Determine the (X, Y) coordinate at the center of the cell enclosing the given text.  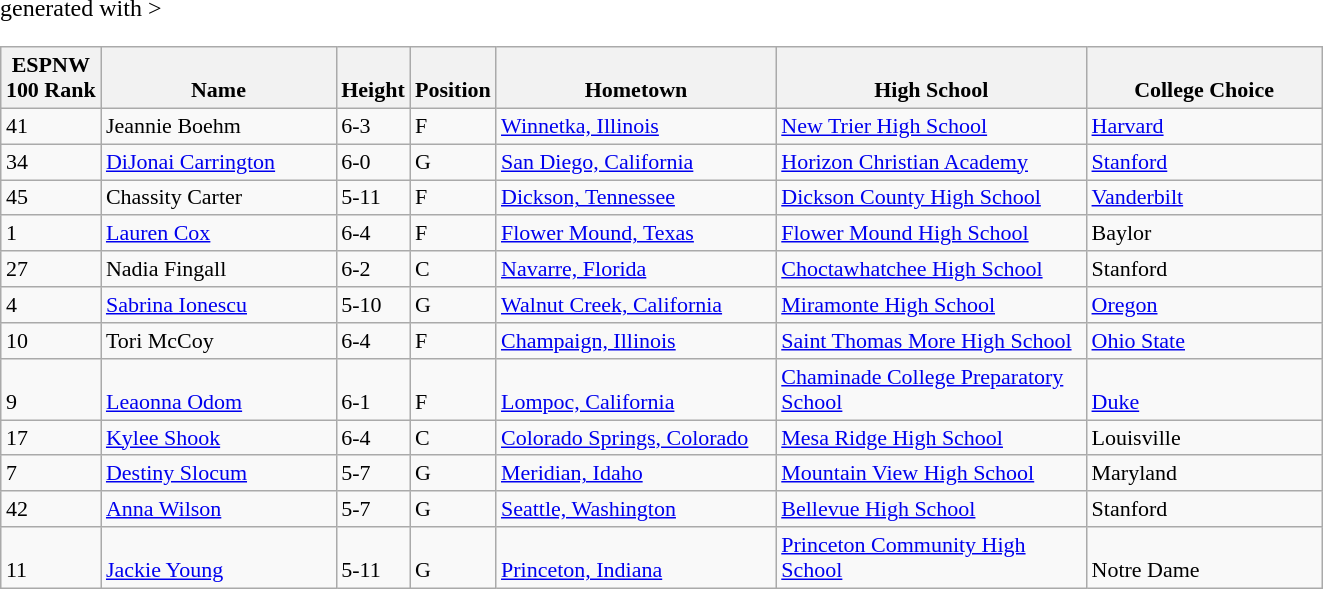
Notre Dame (1204, 558)
Name (218, 78)
Champaign, Illinois (636, 341)
Vanderbilt (1204, 198)
Jackie Young (218, 558)
Chassity Carter (218, 198)
17 (51, 438)
Dickson County High School (931, 198)
Seattle, Washington (636, 509)
Dickson, Tennessee (636, 198)
Winnetka, Illinois (636, 126)
Lauren Cox (218, 233)
Height (373, 78)
Flower Mound, Texas (636, 233)
Ohio State (1204, 341)
6-3 (373, 126)
Chaminade College Preparatory School (931, 388)
Leaonna Odom (218, 388)
Anna Wilson (218, 509)
Position (453, 78)
Hometown (636, 78)
Louisville (1204, 438)
6-0 (373, 162)
Sabrina Ionescu (218, 305)
4 (51, 305)
Destiny Slocum (218, 473)
College Choice (1204, 78)
Harvard (1204, 126)
Navarre, Florida (636, 269)
Flower Mound High School (931, 233)
Mountain View High School (931, 473)
27 (51, 269)
High School (931, 78)
5-10 (373, 305)
Choctawhatchee High School (931, 269)
Mesa Ridge High School (931, 438)
Baylor (1204, 233)
Lompoc, California (636, 388)
Nadia Fingall (218, 269)
Miramonte High School (931, 305)
6-1 (373, 388)
ESPNW100 Rank (51, 78)
Princeton Community High School (931, 558)
10 (51, 341)
42 (51, 509)
6-2 (373, 269)
San Diego, California (636, 162)
Tori McCoy (218, 341)
1 (51, 233)
Horizon Christian Academy (931, 162)
Jeannie Boehm (218, 126)
Walnut Creek, California (636, 305)
Maryland (1204, 473)
41 (51, 126)
New Trier High School (931, 126)
7 (51, 473)
Meridian, Idaho (636, 473)
Kylee Shook (218, 438)
34 (51, 162)
9 (51, 388)
Princeton, Indiana (636, 558)
Oregon (1204, 305)
45 (51, 198)
Saint Thomas More High School (931, 341)
Duke (1204, 388)
Colorado Springs, Colorado (636, 438)
Bellevue High School (931, 509)
DiJonai Carrington (218, 162)
11 (51, 558)
